Scan for the cell matching the given text and deliver its (X, Y) coordinate at center. 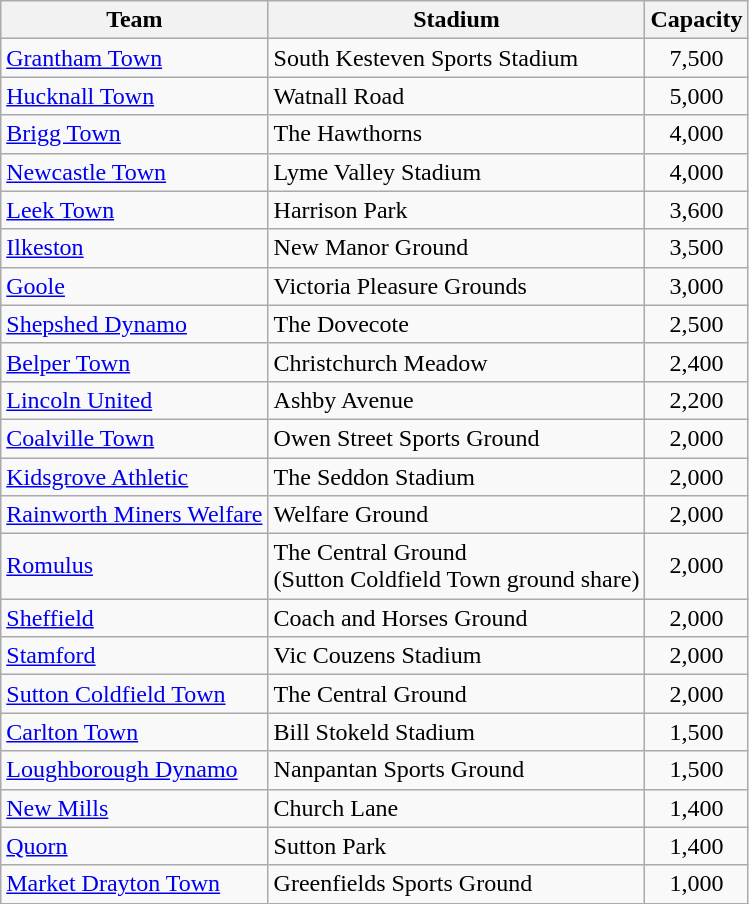
Stadium (456, 20)
Belper Town (134, 362)
2,200 (696, 400)
Shepshed Dynamo (134, 324)
Stamford (134, 656)
The Hawthorns (456, 134)
1,000 (696, 884)
Goole (134, 286)
Hucknall Town (134, 96)
Leek Town (134, 210)
2,500 (696, 324)
The Central Ground (Sutton Coldfield Town ground share) (456, 566)
Brigg Town (134, 134)
New Manor Ground (456, 248)
Romulus (134, 566)
Church Lane (456, 808)
Loughborough Dynamo (134, 770)
Welfare Ground (456, 515)
Vic Couzens Stadium (456, 656)
Watnall Road (456, 96)
Team (134, 20)
Lincoln United (134, 400)
7,500 (696, 58)
Coalville Town (134, 438)
Ashby Avenue (456, 400)
Sutton Coldfield Town (134, 694)
Sheffield (134, 618)
The Central Ground (456, 694)
Coach and Horses Ground (456, 618)
South Kesteven Sports Stadium (456, 58)
3,600 (696, 210)
Carlton Town (134, 732)
Kidsgrove Athletic (134, 477)
3,500 (696, 248)
Owen Street Sports Ground (456, 438)
2,400 (696, 362)
Christchurch Meadow (456, 362)
Ilkeston (134, 248)
Capacity (696, 20)
Quorn (134, 846)
Victoria Pleasure Grounds (456, 286)
Grantham Town (134, 58)
Rainworth Miners Welfare (134, 515)
3,000 (696, 286)
Lyme Valley Stadium (456, 172)
Harrison Park (456, 210)
5,000 (696, 96)
Sutton Park (456, 846)
Nanpantan Sports Ground (456, 770)
New Mills (134, 808)
The Dovecote (456, 324)
Bill Stokeld Stadium (456, 732)
Newcastle Town (134, 172)
Greenfields Sports Ground (456, 884)
Market Drayton Town (134, 884)
The Seddon Stadium (456, 477)
